Provide the (x, y) coordinate of the cell's center where the given text is located.  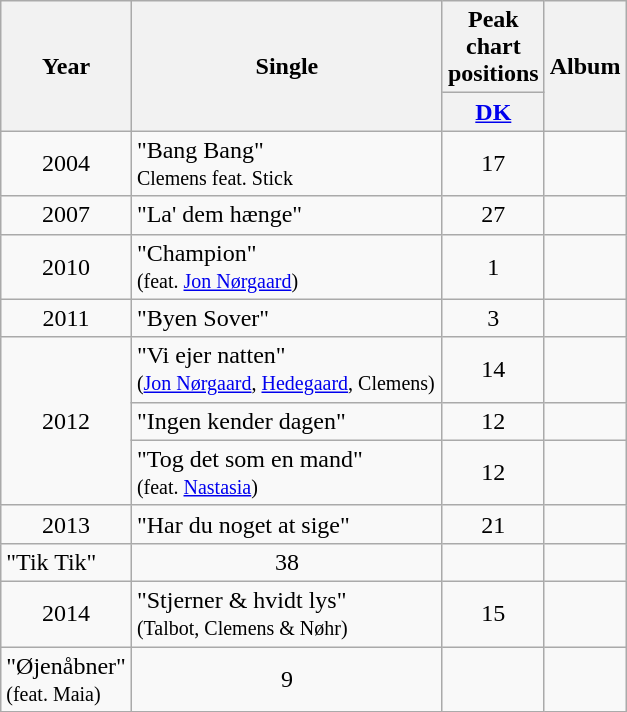
38 (286, 562)
Peak chart positions (493, 47)
2007 (66, 215)
"La' dem hænge" (286, 215)
2004 (66, 164)
"Tog det som en mand" (feat. Nastasia) (286, 472)
2014 (66, 614)
2012 (66, 421)
"Champion" (feat. Jon Nørgaard) (286, 266)
"Stjerner & hvidt lys" (Talbot, Clemens & Nøhr) (286, 614)
"Ingen kender dagen" (286, 421)
21 (493, 524)
2010 (66, 266)
27 (493, 215)
"Har du noget at sige" (286, 524)
"Tik Tik" (66, 562)
1 (493, 266)
14 (493, 370)
9 (286, 678)
Album (585, 66)
17 (493, 164)
2013 (66, 524)
"Byen Sover" (286, 318)
"Øjenåbner" (feat. Maia) (66, 678)
Year (66, 66)
3 (493, 318)
15 (493, 614)
"Vi ejer natten" (Jon Nørgaard, Hedegaard, Clemens) (286, 370)
"Bang Bang" Clemens feat. Stick (286, 164)
DK (493, 112)
2011 (66, 318)
Single (286, 66)
